Extract the [X, Y] coordinate from the center of the cell holding the provided text.  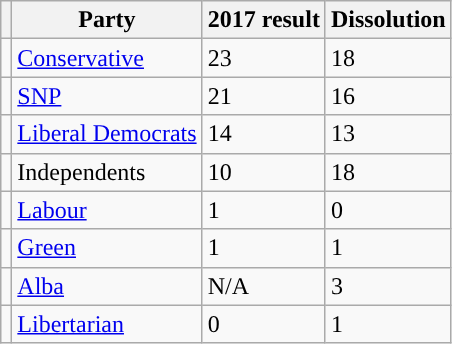
Dissolution [388, 20]
14 [264, 134]
13 [388, 134]
23 [264, 58]
SNP [107, 96]
21 [264, 96]
Liberal Democrats [107, 134]
Alba [107, 286]
N/A [264, 286]
16 [388, 96]
Labour [107, 210]
2017 result [264, 20]
Party [107, 20]
10 [264, 172]
3 [388, 286]
Conservative [107, 58]
Libertarian [107, 324]
Independents [107, 172]
Green [107, 248]
